Find where the given text appears and provide that cell's center as [x, y] coordinate. 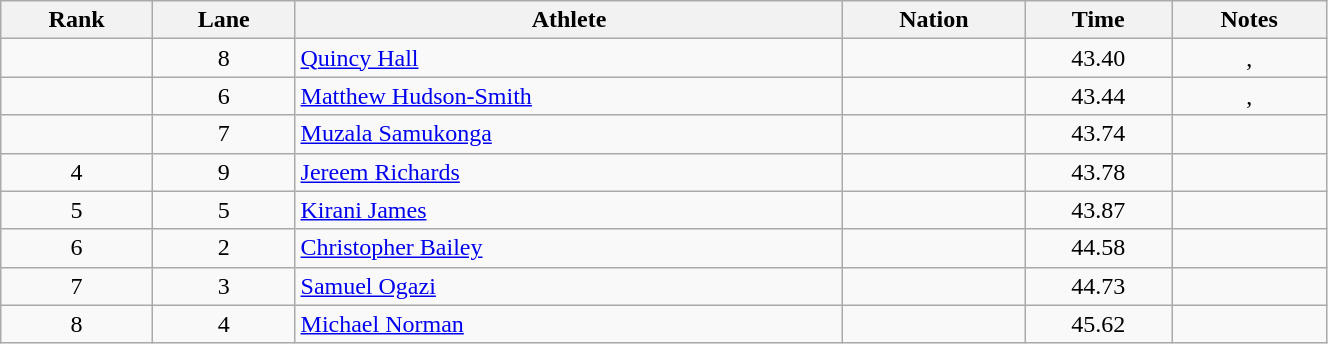
2 [224, 248]
Rank [77, 20]
43.78 [1098, 172]
44.73 [1098, 286]
Time [1098, 20]
Michael Norman [569, 324]
Kirani James [569, 210]
43.44 [1098, 96]
Muzala Samukonga [569, 134]
Matthew Hudson-Smith [569, 96]
Lane [224, 20]
Jereem Richards [569, 172]
3 [224, 286]
Samuel Ogazi [569, 286]
Christopher Bailey [569, 248]
Quincy Hall [569, 58]
45.62 [1098, 324]
43.74 [1098, 134]
Notes [1250, 20]
43.87 [1098, 210]
Athlete [569, 20]
Nation [934, 20]
44.58 [1098, 248]
43.40 [1098, 58]
9 [224, 172]
